Locate the cell with the specified text and output its [X, Y] center coordinate. 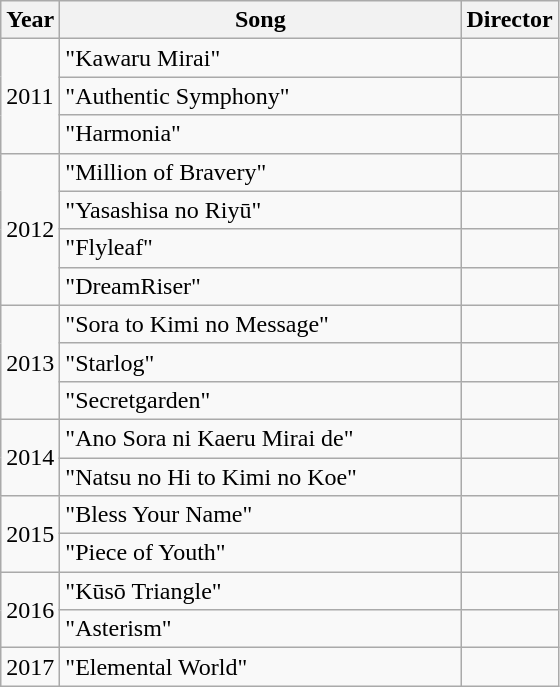
2017 [30, 667]
"Harmonia" [260, 134]
"Flyleaf" [260, 248]
2016 [30, 610]
2011 [30, 96]
"Ano Sora ni Kaeru Mirai de" [260, 438]
Director [510, 20]
"Yasashisa no Riyū" [260, 210]
"Starlog" [260, 362]
"Authentic Symphony" [260, 96]
2013 [30, 362]
"Elemental World" [260, 667]
"Kawaru Mirai" [260, 58]
"Bless Your Name" [260, 515]
"Million of Bravery" [260, 172]
Song [260, 20]
"Natsu no Hi to Kimi no Koe" [260, 477]
Year [30, 20]
"Kūsō Triangle" [260, 591]
2012 [30, 229]
2015 [30, 534]
"Piece of Youth" [260, 553]
"Sora to Kimi no Message" [260, 324]
"DreamRiser" [260, 286]
2014 [30, 457]
"Secretgarden" [260, 400]
"Asterism" [260, 629]
